Pinpoint the cell where the given text exists, returning its [X, Y] midpoint coordinate. 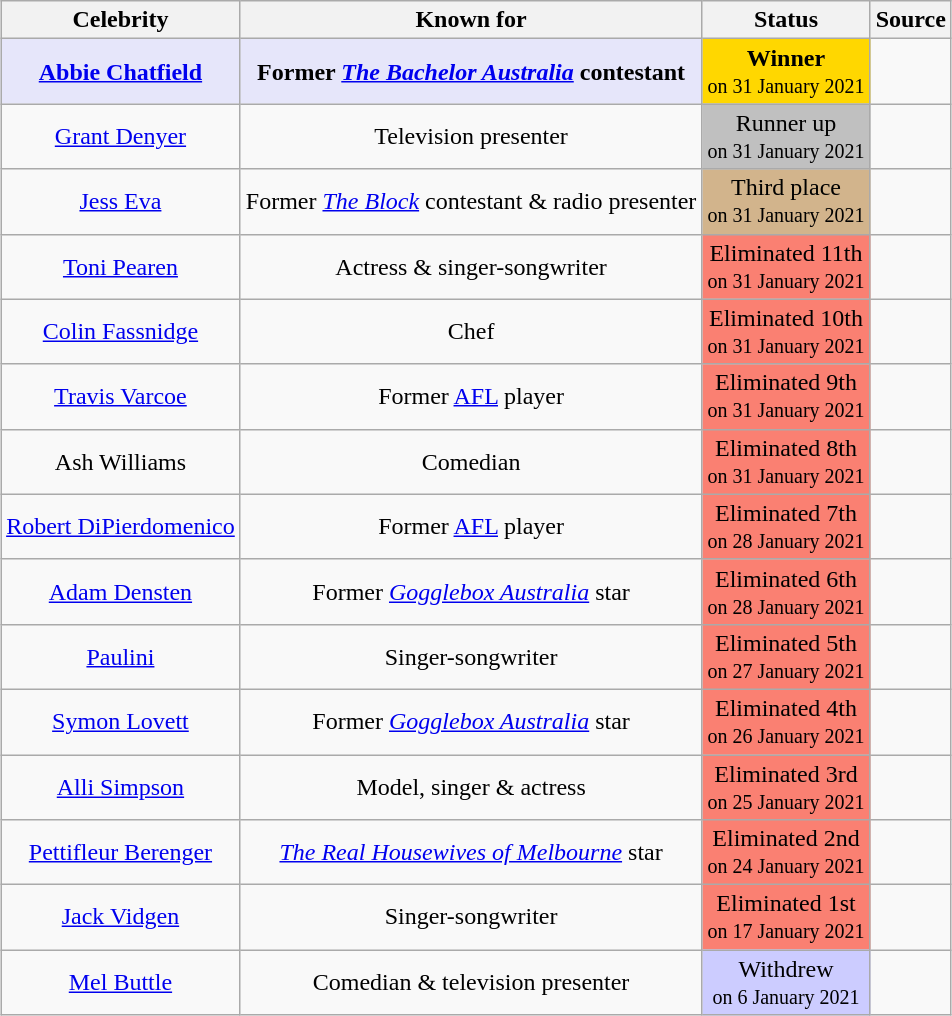
Travis Varcoe [121, 396]
Actress & singer-songwriter [471, 266]
Grant Denyer [121, 136]
Mel Buttle [121, 982]
Eliminated 5thon 27 January 2021 [786, 656]
Former The Block contestant & radio presenter [471, 202]
Alli Simpson [121, 786]
Comedian & television presenter [471, 982]
Model, singer & actress [471, 786]
Robert DiPierdomenico [121, 526]
Eliminated 11thon 31 January 2021 [786, 266]
Runner upon 31 January 2021 [786, 136]
Symon Lovett [121, 722]
Abbie Chatfield [121, 72]
Eliminated 7thon 28 January 2021 [786, 526]
Adam Densten [121, 592]
Eliminated 1ston 17 January 2021 [786, 918]
Television presenter [471, 136]
Eliminated 4thon 26 January 2021 [786, 722]
Eliminated 2ndon 24 January 2021 [786, 852]
Winneron 31 January 2021 [786, 72]
Eliminated 3rdon 25 January 2021 [786, 786]
Jack Vidgen [121, 918]
Source [910, 20]
Celebrity [121, 20]
Ash Williams [121, 462]
Colin Fassnidge [121, 332]
Withdrewon 6 January 2021 [786, 982]
Eliminated 8thon 31 January 2021 [786, 462]
Status [786, 20]
Known for [471, 20]
The Real Housewives of Melbourne star [471, 852]
Jess Eva [121, 202]
Chef [471, 332]
Former The Bachelor Australia contestant [471, 72]
Paulini [121, 656]
Eliminated 9thon 31 January 2021 [786, 396]
Toni Pearen [121, 266]
Third placeon 31 January 2021 [786, 202]
Pettifleur Berenger [121, 852]
Eliminated 10thon 31 January 2021 [786, 332]
Eliminated 6thon 28 January 2021 [786, 592]
Comedian [471, 462]
